Locate the cell with the specified text and output its [X, Y] center coordinate. 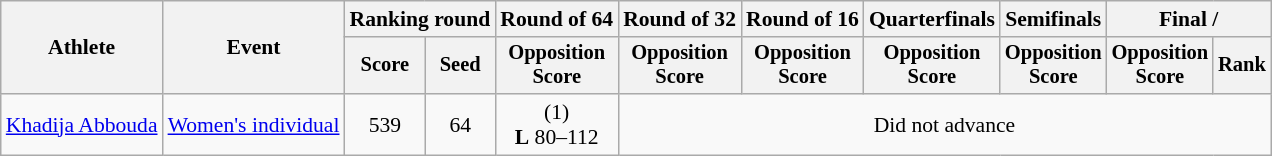
64 [460, 124]
Event [254, 48]
Athlete [82, 48]
Women's individual [254, 124]
Semifinals [1054, 19]
539 [386, 124]
Round of 16 [802, 19]
Seed [460, 66]
Round of 64 [556, 19]
Quarterfinals [932, 19]
Rank [1242, 66]
Score [386, 66]
Khadija Abbouda [82, 124]
Ranking round [420, 19]
Did not advance [944, 124]
(1)L 80–112 [556, 124]
Round of 32 [680, 19]
Final / [1189, 19]
